Locate the cell with the specified text and output its (x, y) center coordinate. 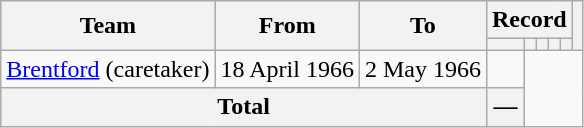
Total (244, 107)
Team (108, 26)
Record (529, 20)
— (505, 107)
18 April 1966 (287, 69)
To (422, 26)
From (287, 26)
2 May 1966 (422, 69)
Brentford (caretaker) (108, 69)
